Detect which cell encompasses the target text, then output its [x, y] center coordinate. 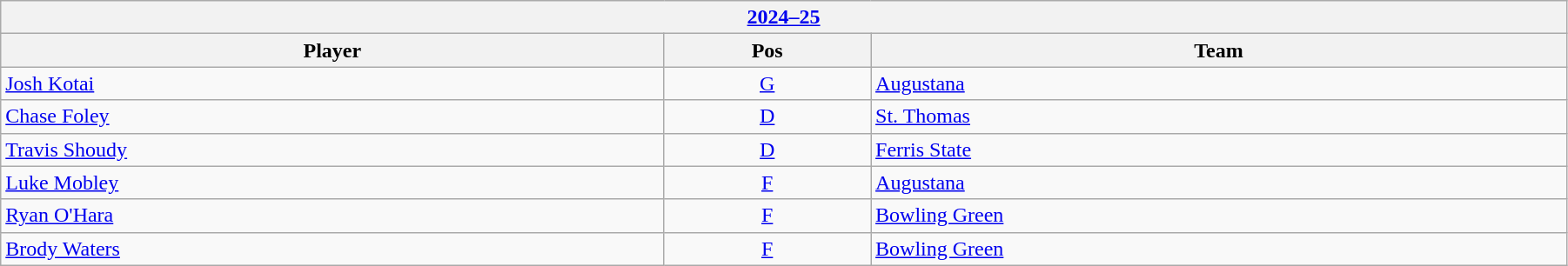
Ryan O'Hara [332, 216]
St. Thomas [1219, 116]
Player [332, 50]
Travis Shoudy [332, 150]
Josh Kotai [332, 83]
Luke Mobley [332, 183]
2024–25 [784, 17]
Team [1219, 50]
Ferris State [1219, 150]
G [767, 83]
Brody Waters [332, 249]
Pos [767, 50]
Chase Foley [332, 116]
